Provide the [X, Y] coordinate of the cell's center where the given text is located.  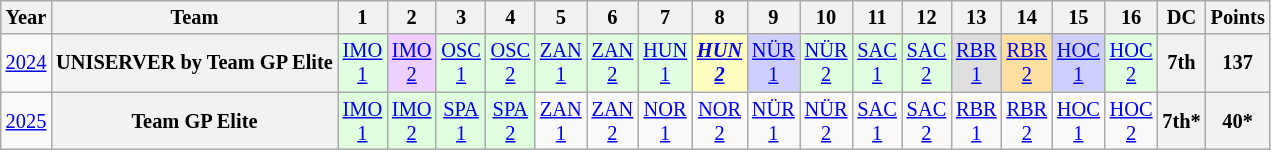
Team GP Elite [194, 121]
12 [926, 17]
HUN1 [665, 63]
1 [362, 17]
40* [1238, 121]
SPA2 [510, 121]
Points [1238, 17]
6 [613, 17]
2024 [26, 63]
Year [26, 17]
SPA1 [460, 121]
7 [665, 17]
10 [826, 17]
UNISERVER by Team GP Elite [194, 63]
3 [460, 17]
DC [1181, 17]
2025 [26, 121]
137 [1238, 63]
OSC2 [510, 63]
8 [720, 17]
11 [876, 17]
2 [412, 17]
16 [1132, 17]
NOR2 [720, 121]
4 [510, 17]
HUN2 [720, 63]
5 [561, 17]
7th [1181, 63]
NOR1 [665, 121]
Team [194, 17]
14 [1027, 17]
9 [774, 17]
OSC1 [460, 63]
7th* [1181, 121]
15 [1078, 17]
13 [976, 17]
